Extract the [x, y] coordinate from the center of the cell holding the provided text.  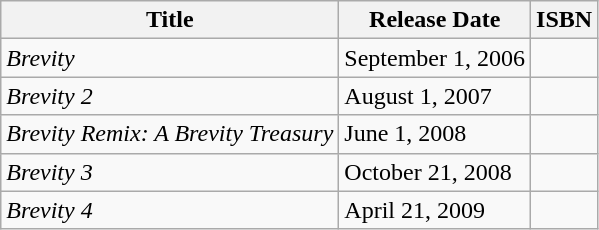
Brevity 2 [170, 96]
August 1, 2007 [435, 96]
September 1, 2006 [435, 58]
Brevity Remix: A Brevity Treasury [170, 134]
ISBN [564, 20]
Brevity 3 [170, 172]
Release Date [435, 20]
Brevity [170, 58]
Brevity 4 [170, 210]
June 1, 2008 [435, 134]
October 21, 2008 [435, 172]
April 21, 2009 [435, 210]
Title [170, 20]
